Search for the cell housing the specified text and yield its [X, Y] center coordinate. 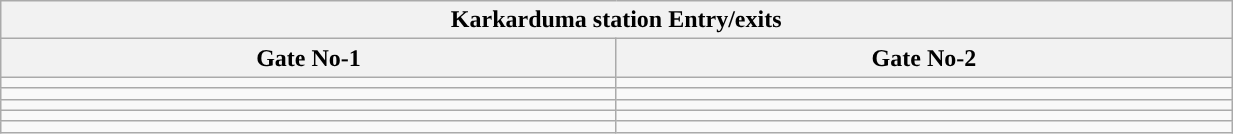
Karkarduma station Entry/exits [616, 20]
Gate No-2 [924, 58]
Gate No-1 [308, 58]
